Identify which cell holds the provided text, then report its (X, Y) central coordinate. 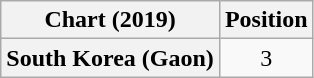
South Korea (Gaon) (110, 58)
Chart (2019) (110, 20)
3 (266, 58)
Position (266, 20)
